Search for the cell housing the specified text and yield its (x, y) center coordinate. 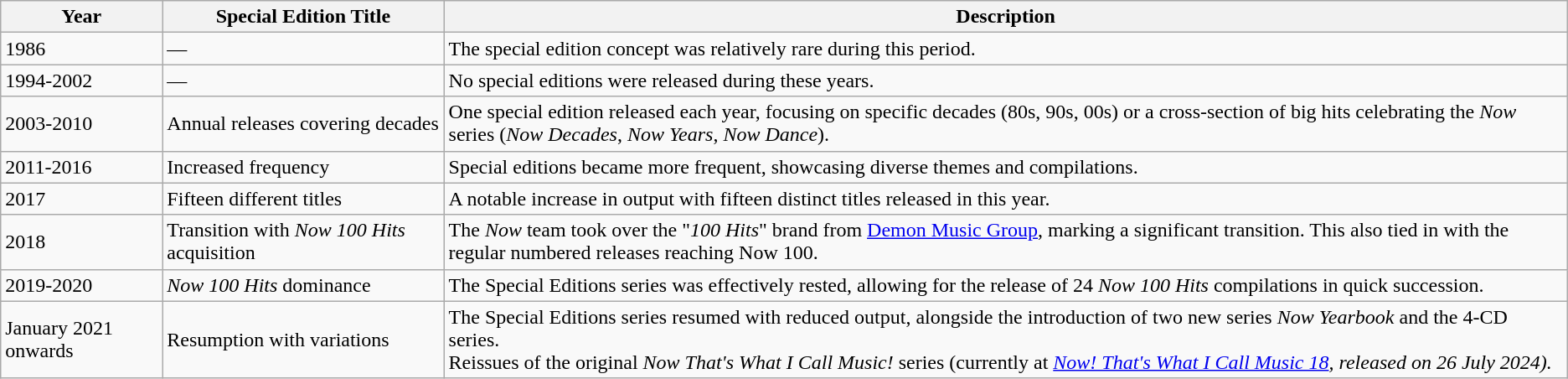
January 2021 onwards (82, 340)
Annual releases covering decades (303, 124)
No special editions were released during these years. (1005, 80)
Transition with Now 100 Hits acquisition (303, 241)
1994-2002 (82, 80)
Fifteen different titles (303, 199)
Resumption with variations (303, 340)
The Special Editions series was effectively rested, allowing for the release of 24 Now 100 Hits compilations in quick succession. (1005, 285)
Increased frequency (303, 167)
Special editions became more frequent, showcasing diverse themes and compilations. (1005, 167)
Special Edition Title (303, 17)
Now 100 Hits dominance (303, 285)
1986 (82, 49)
The special edition concept was relatively rare during this period. (1005, 49)
2017 (82, 199)
Year (82, 17)
2011-2016 (82, 167)
A notable increase in output with fifteen distinct titles released in this year. (1005, 199)
2019-2020 (82, 285)
Description (1005, 17)
2018 (82, 241)
2003-2010 (82, 124)
